Determine the (X, Y) coordinate at the center of the cell enclosing the given text.  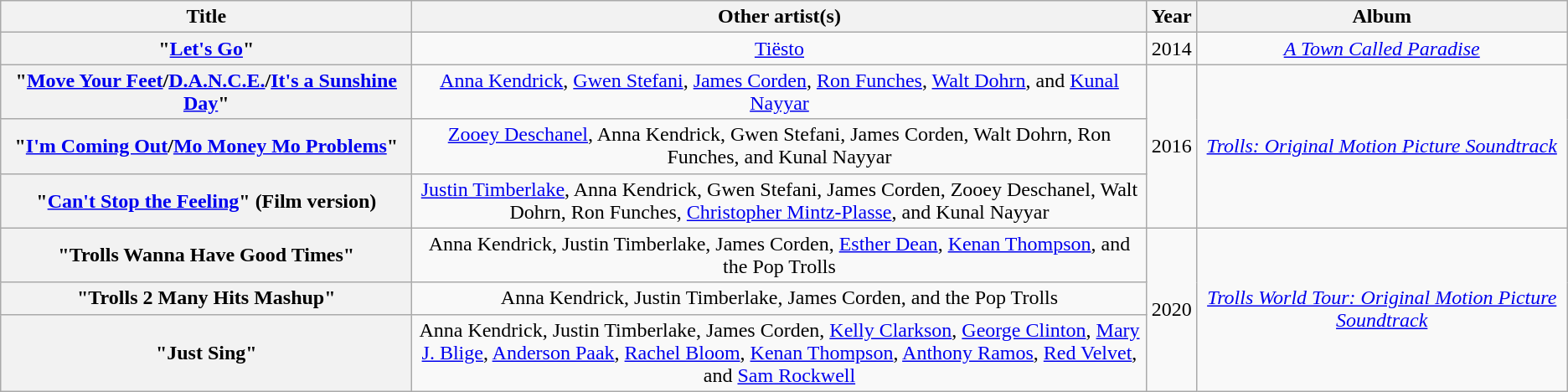
2020 (1171, 310)
Zooey Deschanel, Anna Kendrick, Gwen Stefani, James Corden, Walt Dohrn, Ron Funches, and Kunal Nayyar (779, 146)
"Trolls 2 Many Hits Mashup" (206, 298)
Other artist(s) (779, 17)
Justin Timberlake, Anna Kendrick, Gwen Stefani, James Corden, Zooey Deschanel, Walt Dohrn, Ron Funches, Christopher Mintz-Plasse, and Kunal Nayyar (779, 201)
A Town Called Paradise (1382, 49)
Album (1382, 17)
"Move Your Feet/D.A.N.C.E./It's a Sunshine Day" (206, 92)
"Can't Stop the Feeling" (Film version) (206, 201)
Trolls World Tour: Original Motion Picture Soundtrack (1382, 310)
Year (1171, 17)
Anna Kendrick, Justin Timberlake, James Corden, Esther Dean, Kenan Thompson, and the Pop Trolls (779, 255)
"Just Sing" (206, 353)
Anna Kendrick, Justin Timberlake, James Corden, and the Pop Trolls (779, 298)
"I'm Coming Out/Mo Money Mo Problems" (206, 146)
"Let's Go" (206, 49)
2016 (1171, 146)
Anna Kendrick, Gwen Stefani, James Corden, Ron Funches, Walt Dohrn, and Kunal Nayyar (779, 92)
"Trolls Wanna Have Good Times" (206, 255)
Title (206, 17)
Tiësto (779, 49)
2014 (1171, 49)
Trolls: Original Motion Picture Soundtrack (1382, 146)
